Capture the cell that displays the provided text and extract its (X, Y) central coordinate. 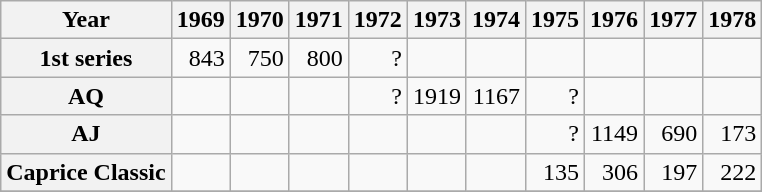
1972 (378, 20)
1976 (614, 20)
843 (200, 58)
AQ (86, 96)
173 (732, 134)
Year (86, 20)
1919 (436, 96)
1977 (674, 20)
1149 (614, 134)
1969 (200, 20)
1974 (496, 20)
1978 (732, 20)
1975 (554, 20)
750 (260, 58)
1167 (496, 96)
Caprice Classic (86, 172)
800 (318, 58)
AJ (86, 134)
222 (732, 172)
135 (554, 172)
1973 (436, 20)
1970 (260, 20)
306 (614, 172)
1st series (86, 58)
197 (674, 172)
1971 (318, 20)
690 (674, 134)
